Locate the cell with the specified text and output its [X, Y] center coordinate. 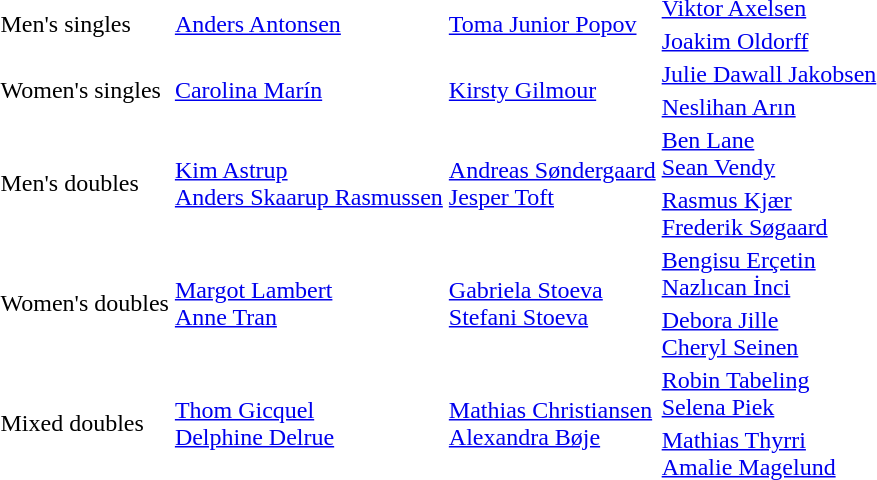
Kirsty Gilmour [552, 90]
Gabriela Stoeva Stefani Stoeva [552, 304]
Carolina Marín [308, 90]
Kim Astrup Anders Skaarup Rasmussen [308, 184]
Margot Lambert Anne Tran [308, 304]
Andreas Søndergaard Jesper Toft [552, 184]
